Search for the cell housing the specified text and yield its (X, Y) center coordinate. 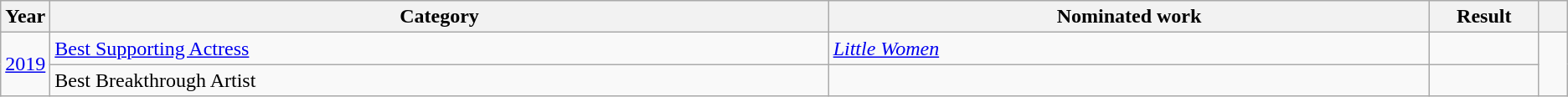
Category (439, 17)
Little Women (1129, 48)
Nominated work (1129, 17)
Best Breakthrough Artist (439, 80)
Best Supporting Actress (439, 48)
Year (25, 17)
Result (1484, 17)
2019 (25, 64)
